Return the (X, Y) coordinate for the center point of the cell that contains the specified text.  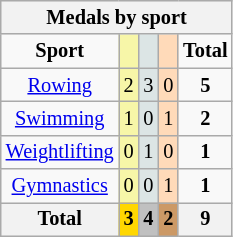
Weightlifting (60, 152)
Swimming (60, 118)
5 (205, 85)
4 (148, 219)
Rowing (60, 85)
Sport (60, 51)
Medals by sport (117, 17)
9 (205, 219)
Gymnastics (60, 186)
